Capture the cell that displays the provided text and extract its [X, Y] central coordinate. 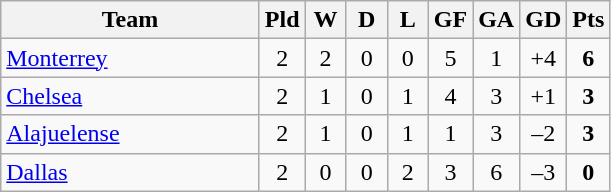
Monterrey [130, 58]
D [366, 20]
4 [450, 96]
GD [544, 20]
Chelsea [130, 96]
–3 [544, 172]
GF [450, 20]
Pts [588, 20]
Alajuelense [130, 134]
+1 [544, 96]
5 [450, 58]
Pld [282, 20]
+4 [544, 58]
Dallas [130, 172]
GA [496, 20]
L [408, 20]
–2 [544, 134]
W [326, 20]
Team [130, 20]
